For the text-containing cell, return its midpoint in (X, Y) coordinate format. 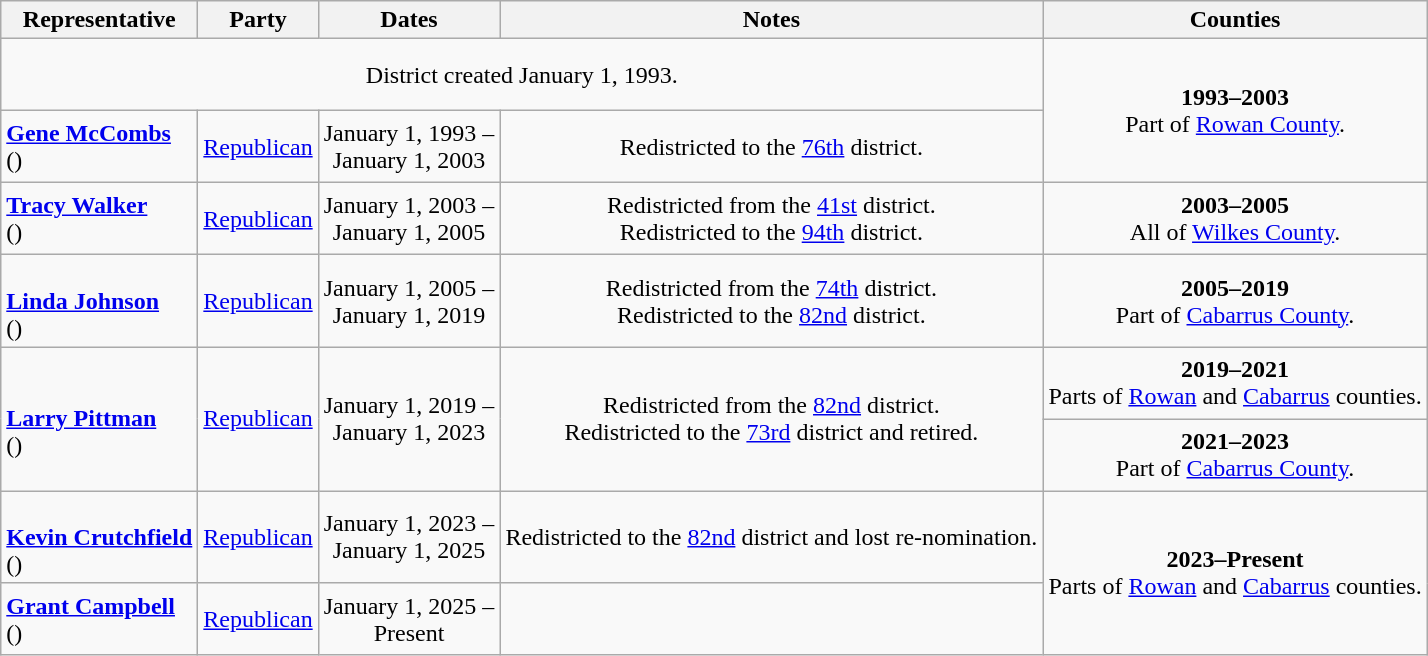
2005–2019 Part of Cabarrus County. (1235, 301)
January 1, 2023 – January 1, 2025 (409, 537)
Redistricted from the 74th district. Redistricted to the 82nd district. (772, 301)
2019–2021 Parts of Rowan and Cabarrus counties. (1235, 383)
Redistricted to the 82nd district and lost re-nomination. (772, 537)
Notes (772, 20)
Redistricted from the 41st district. Redistricted to the 94th district. (772, 219)
Redistricted to the 76th district. (772, 147)
Redistricted from the 82nd district. Redistricted to the 73rd district and retired. (772, 419)
Counties (1235, 20)
2003–2005 All of Wilkes County. (1235, 219)
Gene McCombs() (100, 147)
January 1, 1993 – January 1, 2003 (409, 147)
January 1, 2019 – January 1, 2023 (409, 419)
Representative (100, 20)
District created January 1, 1993. (522, 75)
Linda Johnson() (100, 301)
2023–Present Parts of Rowan and Cabarrus counties. (1235, 573)
Kevin Crutchfield() (100, 537)
Tracy Walker() (100, 219)
2021–2023 Part of Cabarrus County. (1235, 455)
January 1, 2005 – January 1, 2019 (409, 301)
Grant Campbell() (100, 619)
1993–2003 Part of Rowan County. (1235, 111)
Dates (409, 20)
January 1, 2025 – Present (409, 619)
Larry Pittman() (100, 419)
Party (258, 20)
January 1, 2003 – January 1, 2005 (409, 219)
